Capture the cell that displays the provided text and extract its [x, y] central coordinate. 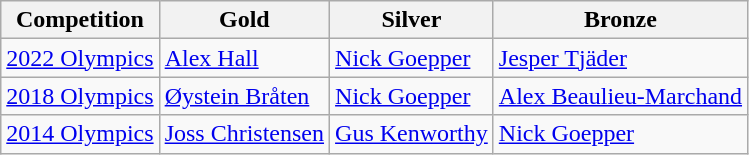
Alex Beaulieu-Marchand [620, 96]
Silver [412, 20]
Competition [80, 20]
Øystein Bråten [244, 96]
Alex Hall [244, 58]
Bronze [620, 20]
2018 Olympics [80, 96]
Joss Christensen [244, 134]
Gold [244, 20]
2022 Olympics [80, 58]
2014 Olympics [80, 134]
Gus Kenworthy [412, 134]
Jesper Tjäder [620, 58]
